Output the (x, y) coordinate of the center of the cell containing the given text.  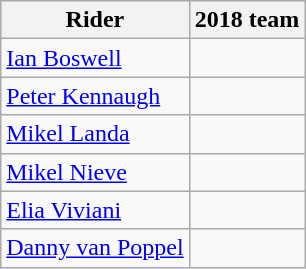
Mikel Nieve (95, 172)
Elia Viviani (95, 210)
Rider (95, 20)
Peter Kennaugh (95, 96)
2018 team (247, 20)
Danny van Poppel (95, 248)
Ian Boswell (95, 58)
Mikel Landa (95, 134)
